For the text-containing cell, return its midpoint in (x, y) coordinate format. 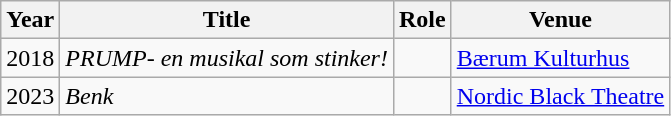
Year (30, 20)
Benk (227, 96)
PRUMP- en musikal som stinker! (227, 58)
2023 (30, 96)
2018 (30, 58)
Role (422, 20)
Bærum Kulturhus (560, 58)
Title (227, 20)
Venue (560, 20)
Nordic Black Theatre (560, 96)
